For the text-containing cell, return its midpoint in (X, Y) coordinate format. 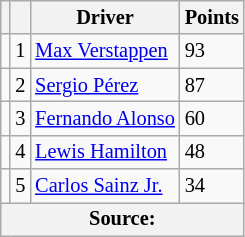
Fernando Alonso (105, 118)
Sergio Pérez (105, 85)
87 (212, 85)
2 (20, 85)
1 (20, 51)
60 (212, 118)
Max Verstappen (105, 51)
48 (212, 152)
3 (20, 118)
Carlos Sainz Jr. (105, 186)
Points (212, 17)
Lewis Hamilton (105, 152)
Source: (122, 219)
5 (20, 186)
34 (212, 186)
93 (212, 51)
Driver (105, 17)
4 (20, 152)
